Scan for the cell matching the given text and deliver its [x, y] coordinate at center. 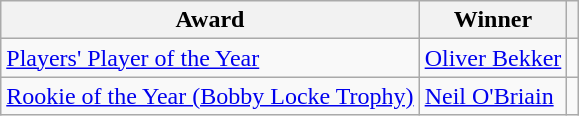
Winner [493, 20]
Oliver Bekker [493, 58]
Neil O'Briain [493, 96]
Award [210, 20]
Rookie of the Year (Bobby Locke Trophy) [210, 96]
Players' Player of the Year [210, 58]
